Output the [X, Y] coordinate of the center of the cell containing the given text.  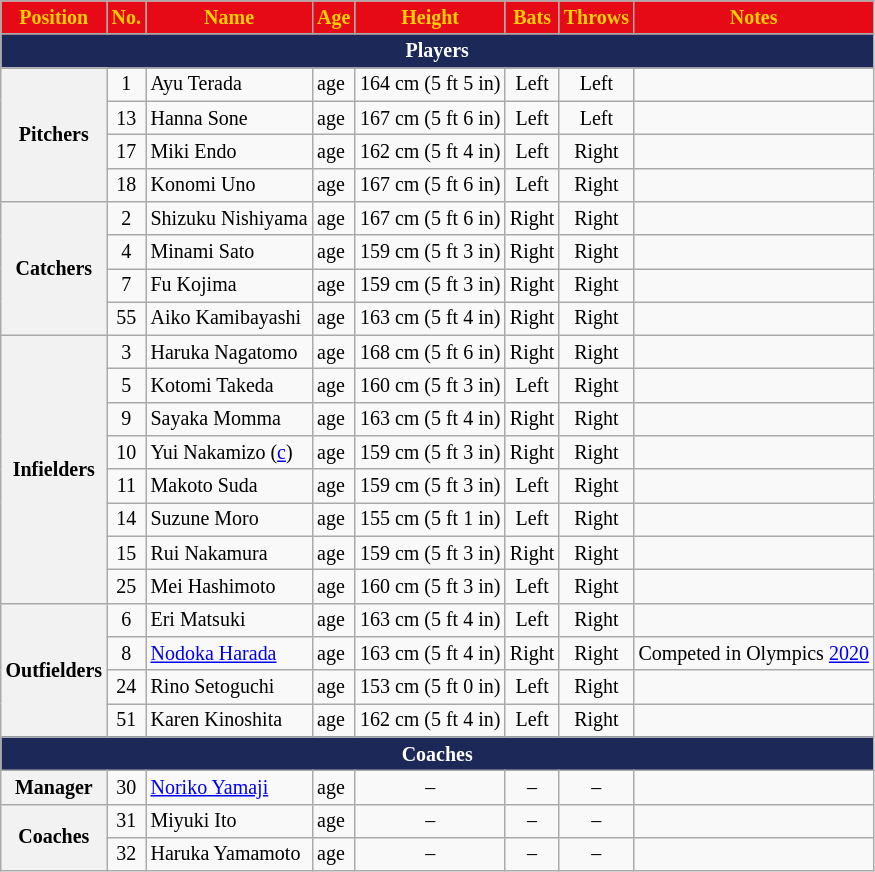
30 [126, 788]
Miyuki Ito [230, 820]
55 [126, 318]
Karen Kinoshita [230, 720]
Haruka Nagatomo [230, 352]
Rino Setoguchi [230, 686]
2 [126, 218]
Aiko Kamibayashi [230, 318]
Mei Hashimoto [230, 586]
155 cm (5 ft 1 in) [430, 520]
13 [126, 118]
Pitchers [54, 135]
Bats [532, 18]
Eri Matsuki [230, 620]
Competed in Olympics 2020 [754, 654]
Age [334, 18]
Noriko Yamaji [230, 788]
Konomi Uno [230, 184]
Ayu Terada [230, 84]
5 [126, 386]
8 [126, 654]
9 [126, 420]
7 [126, 286]
Makoto Suda [230, 486]
Hanna Sone [230, 118]
168 cm (5 ft 6 in) [430, 352]
Rui Nakamura [230, 554]
Shizuku Nishiyama [230, 218]
18 [126, 184]
Minami Sato [230, 252]
Outfielders [54, 671]
1 [126, 84]
24 [126, 686]
Suzune Moro [230, 520]
25 [126, 586]
Miki Endo [230, 152]
Position [54, 18]
Catchers [54, 269]
6 [126, 620]
10 [126, 452]
Haruka Yamamoto [230, 854]
14 [126, 520]
3 [126, 352]
4 [126, 252]
Height [430, 18]
Fu Kojima [230, 286]
Yui Nakamizo (c) [230, 452]
164 cm (5 ft 5 in) [430, 84]
Notes [754, 18]
Infielders [54, 470]
32 [126, 854]
Sayaka Momma [230, 420]
17 [126, 152]
No. [126, 18]
Throws [596, 18]
Name [230, 18]
Nodoka Harada [230, 654]
153 cm (5 ft 0 in) [430, 686]
15 [126, 554]
Manager [54, 788]
11 [126, 486]
Players [438, 52]
31 [126, 820]
Kotomi Takeda [230, 386]
51 [126, 720]
